Search for the cell housing the specified text and yield its (X, Y) center coordinate. 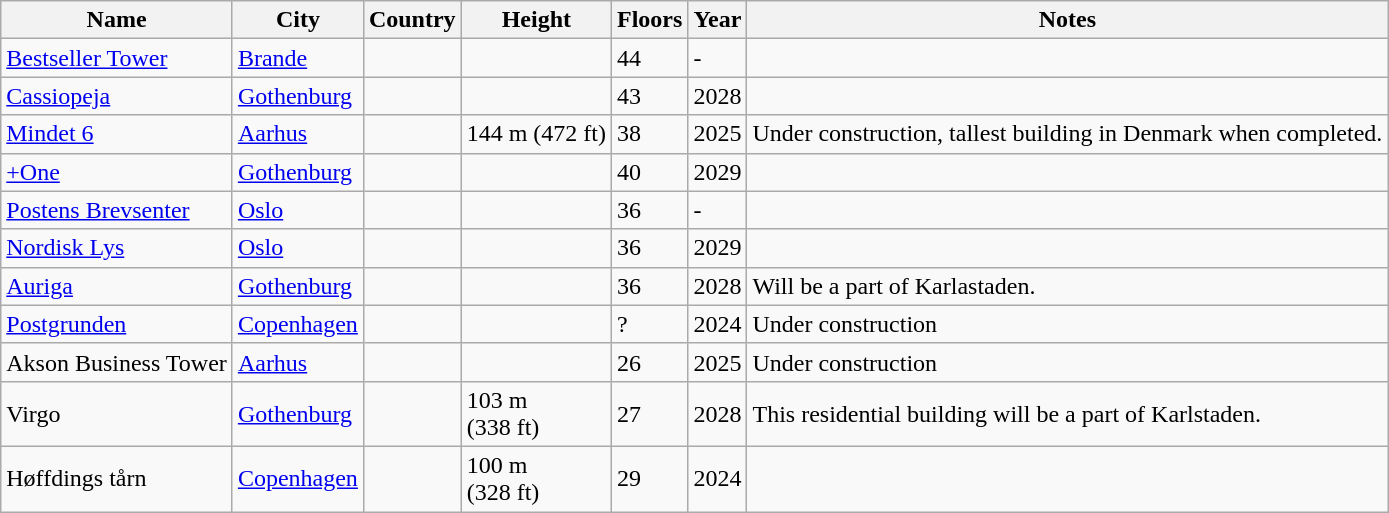
City (298, 20)
38 (650, 134)
Year (718, 20)
Virgo (117, 414)
27 (650, 414)
Bestseller Tower (117, 58)
103 m(338 ft) (536, 414)
Floors (650, 20)
Auriga (117, 286)
100 m(328 ft) (536, 478)
40 (650, 172)
144 m (472 ft) (536, 134)
Postgrunden (117, 324)
Height (536, 20)
? (650, 324)
Country (412, 20)
43 (650, 96)
Cassiopeja (117, 96)
+One (117, 172)
26 (650, 362)
29 (650, 478)
Will be a part of Karlastaden. (1068, 286)
Akson Business Tower (117, 362)
Under construction, tallest building in Denmark when completed. (1068, 134)
Name (117, 20)
Nordisk Lys (117, 248)
Mindet 6 (117, 134)
This residential building will be a part of Karlstaden. (1068, 414)
Brande (298, 58)
Postens Brevsenter (117, 210)
Høffdings tårn (117, 478)
Notes (1068, 20)
44 (650, 58)
